Provide the [x, y] coordinate of the cell's center where the given text is located.  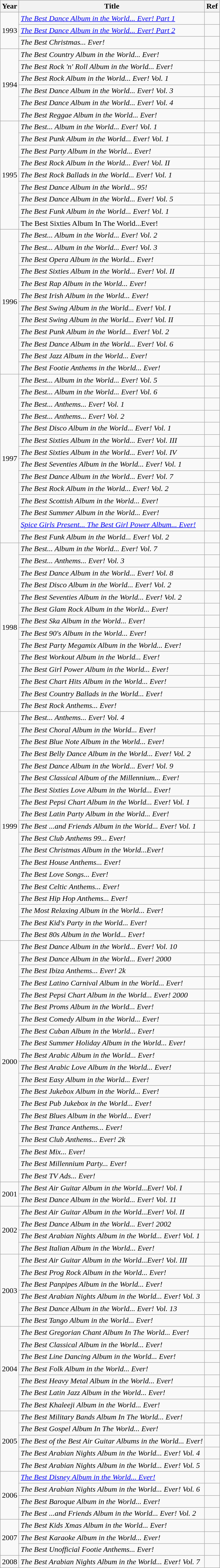
The Best Sixties Album in the World... Ever! Vol. III [112, 440]
1996 [9, 302]
The Best Funk Album in the World... Ever! Vol. 1 [112, 211]
The Best Gregorian Chant Album In The World... Ever! [112, 1333]
The Best Punk Album in the World... Ever! Vol. 2 [112, 332]
The Best Christmas Album in the World...Ever! [112, 850]
The Best Reggae Album in the World... Ever! [112, 115]
The Best Air Guitar Album in the World...Ever! Vol. III [112, 1260]
The Best Pepsi Chart Album in the World... Ever! 2000 [112, 995]
The Best Cuban Album in the World... Ever! [112, 1031]
The Best Rock 'n' Roll Album in the World... Ever! [112, 67]
The Best Punk Album in the World... Ever! Vol. 1 [112, 139]
The Best Khaleeji Album in the World... Ever! [112, 1405]
The Best Sixties Album in the World... Ever! Vol. IV [112, 452]
The Best Kids Xmas Album in the World... Ever! [112, 1526]
The Best Ibiza Anthems... Ever! 2k [112, 971]
The Best Kid's Party in the World... Ever! [112, 923]
The Best of the Best Air Guitar Albums in the World... Ever! [112, 1441]
The Best Jukebox Album in the World... Ever! [112, 1091]
The Best Arabian Nights Album in the World... Ever! Vol. 1 [112, 1236]
The Best Dance Album in the World... Ever! Part 1 [112, 18]
The Best Heavy Metal Album in the World... Ever! [112, 1381]
Year [9, 6]
The Best Arabic Album in the World... Ever! [112, 1055]
The Best Arabian Nights Album in the World... Ever! Vol. 4 [112, 1453]
1993 [9, 30]
The Best House Anthems... Ever! [112, 862]
The Best Karaoke Album in the World... Ever! [112, 1538]
The Best Chart Hits Album in the World... Ever! [112, 681]
The Best Prog Rock Album in the World... Ever! [112, 1272]
The Best Dance Album in the World... Ever! 2000 [112, 959]
2006 [9, 1495]
The Best Dance Album in the World... Ever! Vol. 13 [112, 1309]
Title [112, 6]
The Best Panpipes Album in the World... Ever! [112, 1284]
The Best Folk Album in the World... Ever! [112, 1369]
The Best Air Guitar Album in the World...Ever! Vol. I [112, 1188]
The Best Country Album in the World... Ever! [112, 54]
Spice Girls Present... The Best Girl Power Album... Ever! [112, 525]
The Best... Album in the World... Ever! Vol. 7 [112, 549]
The Best Summer Album in the World... Ever! [112, 513]
The Best Dance Album in the World... Ever! Vol. 5 [112, 199]
The Best Hip Hop Anthems... Ever! [112, 898]
The Best Mix... Ever! [112, 1152]
The Best Dance Album in the World... Ever! Vol. 9 [112, 766]
1997 [9, 459]
The Best Rock Ballads in the World... Ever! Vol. 1 [112, 175]
The Best... Album in the World... Ever! Vol. 3 [112, 247]
The Best Arabic Love Album in the World... Ever! [112, 1067]
The Best Proms Album in the World... Ever! [112, 1007]
The Best Summer Holiday Album in the World... Ever! [112, 1043]
The Best Christmas... Ever! [112, 42]
The Best Rock Anthems... Ever! [112, 705]
The Best Sixties Love Album in the World... Ever! [112, 790]
The Best Opera Album in the World... Ever! [112, 259]
The Best... Anthems... Ever! Vol. 2 [112, 416]
The Best Dance Album in the World... Ever! Vol. 8 [112, 573]
The Best Dance Album in the World... Ever! Vol. 6 [112, 344]
Ref [212, 6]
The Best Gospel Album In The World... Ever! [112, 1429]
The Best Girl Power Album in the World... Ever! [112, 669]
The Best Classical Album of the Millennium... Ever! [112, 778]
The Best 80s Album in the World... Ever! [112, 935]
The Best Swing Album in the World... Ever! Vol. II [112, 320]
The Best Dance Album in the World... Ever! Vol. 10 [112, 947]
2007 [9, 1538]
The Best Air Guitar Album in the World...Ever! Vol. II [112, 1212]
The Best Pepsi Chart Album in the World... Ever! Vol. 1 [112, 802]
The Best... Album in the World... Ever! Vol. 5 [112, 380]
The Best Ska Album in the World... Ever! [112, 621]
The Best Pub Jukebox in the World... Ever! [112, 1103]
The Best Celtic Anthems... Ever! [112, 886]
The Best... Anthems... Ever! Vol. 3 [112, 561]
The Best Dance Album in the World... Ever! Vol. 3 [112, 91]
The Best Sixties Album In The World...Ever! [112, 223]
The Best Club Anthems... Ever! 2k [112, 1140]
The Best Line Dancing Album in the World... Ever! [112, 1357]
The Best Dance Album in the World... Ever! 2002 [112, 1224]
The Best Funk Album in the World... Ever! Vol. 2 [112, 537]
The Best Disco Album in the World... Ever! Vol. 1 [112, 428]
The Best Latin Jazz Album in the World... Ever! [112, 1393]
2001 [9, 1194]
2008 [9, 1562]
The Best Italian Album in the World... Ever! [112, 1248]
The Best Rock Album in the World... Ever! Vol. 1 [112, 79]
The Best Belly Dance Album in the World... Ever! Vol. 2 [112, 754]
The Best Footie Anthems in the World... Ever! [112, 368]
The Most Relaxing Album in the World... Ever! [112, 910]
The Best 90's Album in the World... Ever! [112, 633]
The Best Dance Album in the World... Ever! Vol. 4 [112, 103]
The Best TV Ads... Ever! [112, 1176]
The Best... Album in the World... Ever! Vol. 6 [112, 392]
1999 [9, 826]
The Best... Anthems... Ever! Vol. 1 [112, 404]
The Best Scottish Album in the World... Ever! [112, 500]
The Best Blue Note Album in the World... Ever! [112, 742]
The Best Arabian Nights Album in the World... Ever! Vol. 6 [112, 1489]
The Best Rap Album in the World... Ever! [112, 284]
The Best Disco Album in the World... Ever! Vol. 2 [112, 585]
The Best Seventies Album in the World... Ever! Vol. 2 [112, 597]
1994 [9, 85]
The Best Choral Album in the World... Ever! [112, 730]
The Best Glam Rock Album in the World... Ever! [112, 609]
The Best Sixties Album in the World... Ever! Vol. II [112, 271]
The Best Easy Album in the World... Ever! [112, 1079]
2005 [9, 1441]
The Best Disney Album in the World... Ever! [112, 1477]
The Best Dance Album in the World... Ever! Vol. 7 [112, 476]
The Best Dance Album in the World... Ever! Part 2 [112, 30]
2004 [9, 1369]
The Best Swing Album in the World... Ever! Vol. I [112, 308]
The Best Trance Anthems... Ever! [112, 1128]
The Best Comedy Album in the World... Ever! [112, 1019]
The Best ...and Friends Album in the World... Ever! Vol. 2 [112, 1514]
1995 [9, 175]
The Best Dance Album in the World... 95! [112, 187]
The Best... Album in the World... Ever! Vol. 1 [112, 127]
The Best Tango Album in the World... Ever! [112, 1321]
The Best Club Anthems 99... Ever! [112, 838]
The Best Party Album in the World... Ever! [112, 151]
The Best Arabian Nights Album in the World... Ever! Vol. 5 [112, 1465]
2002 [9, 1230]
The Best... Anthems... Ever! Vol. 4 [112, 717]
The Best Country Ballads in the World... Ever! [112, 693]
The Best Unofficial Footie Anthems... Ever! [112, 1550]
The Best Rock Album in the World... Ever! Vol. II [112, 163]
2003 [9, 1290]
The Best Latin Party Album in the World... Ever! [112, 814]
The Best Arabian Nights Album in the World... Ever! Vol. 3 [112, 1296]
The Best Arabian Nights Album in the World... Ever! Vol. 7 [112, 1562]
1998 [9, 627]
The Best Workout Album in the World... Ever! [112, 657]
2000 [9, 1061]
The Best Jazz Album in the World... Ever! [112, 356]
The Best ...and Friends Album in the World... Ever! Vol. 1 [112, 826]
The Best Millennium Party... Ever! [112, 1164]
The Best Rock Album in the World... Ever! Vol. 2 [112, 488]
The Best Party Megamix Album in the World... Ever! [112, 645]
The Best... Album in the World... Ever! Vol. 2 [112, 235]
The Best Latino Carnival Album in the World... Ever! [112, 983]
The Best Military Bands Album In The World... Ever! [112, 1417]
The Best Love Songs... Ever! [112, 874]
The Best Irish Album in the World... Ever! [112, 296]
The Best Seventies Album in the World... Ever! Vol. 1 [112, 464]
The Best Classical Album in the World... Ever! [112, 1345]
The Best Dance Album in the World... Ever! Vol. 11 [112, 1200]
The Best Baroque Album in the World... Ever! [112, 1501]
The Best Blues Album in the World... Ever! [112, 1115]
